Detect which cell encompasses the target text, then output its (X, Y) center coordinate. 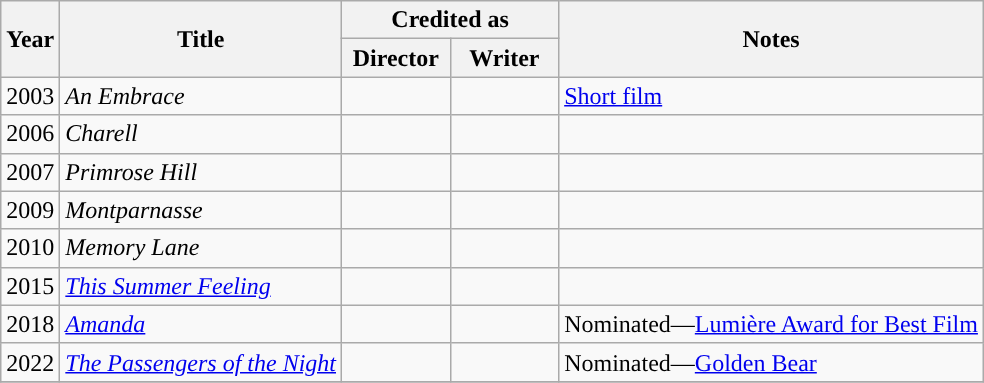
2022 (30, 362)
2018 (30, 324)
Memory Lane (201, 248)
2007 (30, 172)
2003 (30, 96)
2006 (30, 134)
Nominated—Lumière Award for Best Film (772, 324)
An Embrace (201, 96)
Credited as (450, 20)
2015 (30, 286)
2010 (30, 248)
Montparnasse (201, 210)
Primrose Hill (201, 172)
Director (396, 58)
2009 (30, 210)
Short film (772, 96)
Notes (772, 39)
Year (30, 39)
This Summer Feeling (201, 286)
Charell (201, 134)
The Passengers of the Night (201, 362)
Nominated—Golden Bear (772, 362)
Amanda (201, 324)
Writer (504, 58)
Title (201, 39)
